Pinpoint the cell where the given text exists, returning its [x, y] midpoint coordinate. 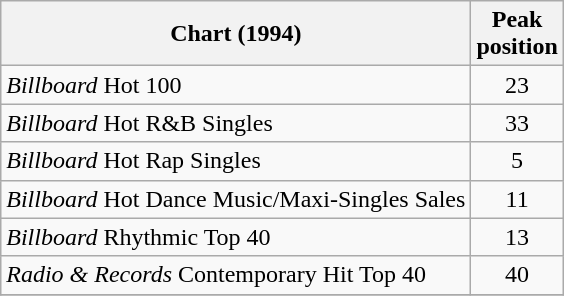
11 [517, 199]
Billboard Rhythmic Top 40 [236, 237]
23 [517, 85]
5 [517, 161]
Billboard Hot 100 [236, 85]
40 [517, 275]
Peakposition [517, 34]
Chart (1994) [236, 34]
Billboard Hot R&B Singles [236, 123]
Radio & Records Contemporary Hit Top 40 [236, 275]
Billboard Hot Rap Singles [236, 161]
Billboard Hot Dance Music/Maxi-Singles Sales [236, 199]
13 [517, 237]
33 [517, 123]
